For the text-containing cell, return its midpoint in (x, y) coordinate format. 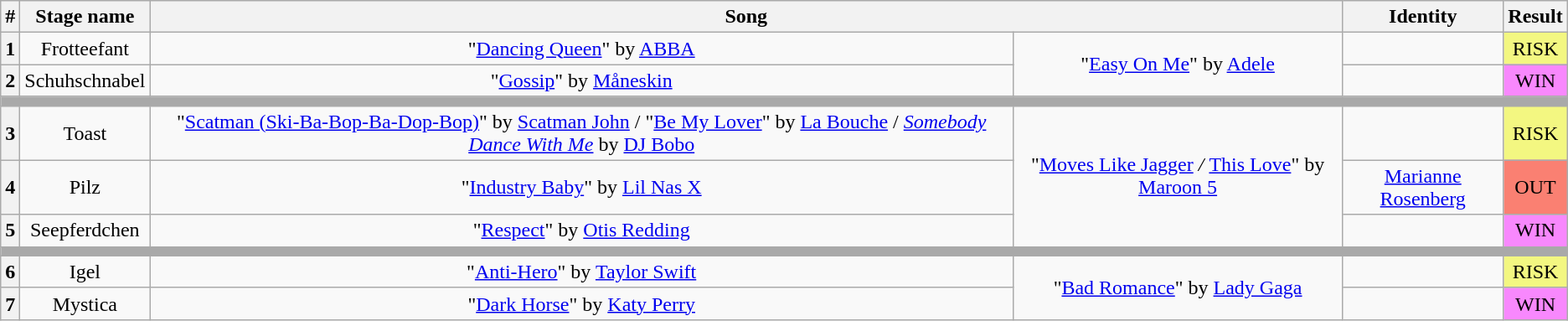
OUT (1535, 188)
"Gossip" by Måneskin (581, 80)
Mystica (85, 303)
"Moves Like Jagger / This Love" by Maroon 5 (1178, 176)
Toast (85, 132)
5 (10, 230)
Frotteefant (85, 49)
Seepferdchen (85, 230)
"Dancing Queen" by ABBA (581, 49)
"Bad Romance" by Lady Gaga (1178, 287)
"Easy On Me" by Adele (1178, 65)
"Respect" by Otis Redding (581, 230)
"Scatman (Ski-Ba-Bop-Ba-Dop-Bop)" by Scatman John / "Be My Lover" by La Bouche / Somebody Dance With Me by DJ Bobo (581, 132)
Pilz (85, 188)
3 (10, 132)
"Dark Horse" by Katy Perry (581, 303)
2 (10, 80)
7 (10, 303)
Result (1535, 17)
6 (10, 272)
Stage name (85, 17)
"Anti-Hero" by Taylor Swift (581, 272)
1 (10, 49)
"Industry Baby" by Lil Nas X (581, 188)
Igel (85, 272)
# (10, 17)
Identity (1423, 17)
4 (10, 188)
Song (746, 17)
Schuhschnabel (85, 80)
Marianne Rosenberg (1423, 188)
